Scan for the cell matching the given text and deliver its (x, y) coordinate at center. 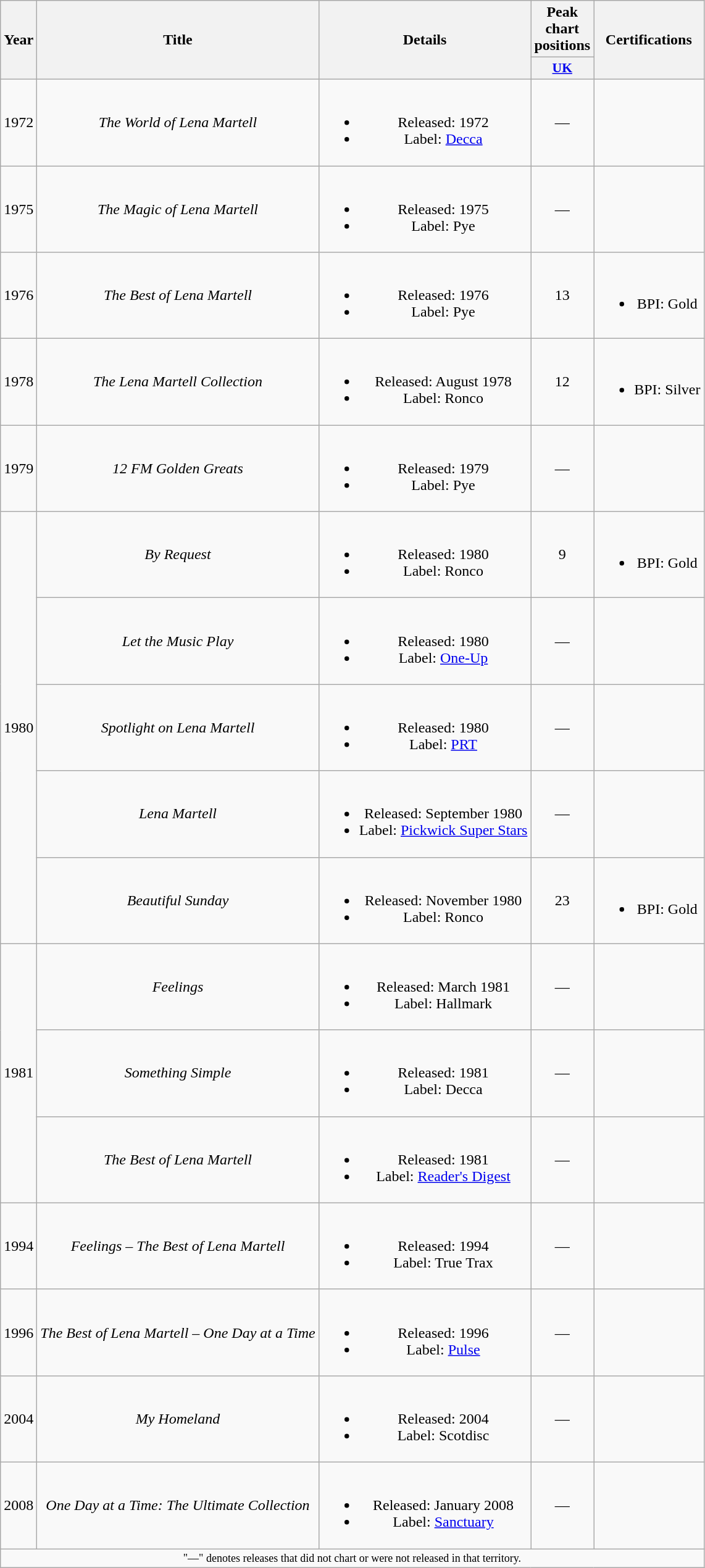
Released: November 1980Label: Ronco (425, 900)
Released: March 1981Label: Hallmark (425, 987)
BPI: Silver (649, 382)
2004 (19, 1419)
My Homeland (178, 1419)
23 (562, 900)
Peak chart positions (562, 29)
One Day at a Time: The Ultimate Collection (178, 1505)
UK (562, 68)
Released: 1996Label: Pulse (425, 1332)
1980 (19, 728)
1975 (19, 209)
Something Simple (178, 1073)
1981 (19, 1073)
Released: 2004Label: Scotdisc (425, 1419)
1979 (19, 468)
Released: 1994Label: True Trax (425, 1246)
Spotlight on Lena Martell (178, 728)
Feelings – The Best of Lena Martell (178, 1246)
Released: 1981Label: Decca (425, 1073)
13 (562, 296)
Released: 1972Label: Decca (425, 122)
Released: 1979Label: Pye (425, 468)
By Request (178, 555)
The Lena Martell Collection (178, 382)
Released: September 1980Label: Pickwick Super Stars (425, 814)
"—" denotes releases that did not chart or were not released in that territory. (352, 1559)
The Best of Lena Martell – One Day at a Time (178, 1332)
Released: 1981Label: Reader's Digest (425, 1159)
Year (19, 40)
Title (178, 40)
Released: 1980Label: PRT (425, 728)
1996 (19, 1332)
1994 (19, 1246)
12 (562, 382)
Released: January 2008Label: Sanctuary (425, 1505)
Feelings (178, 987)
Lena Martell (178, 814)
Released: 1976Label: Pye (425, 296)
2008 (19, 1505)
1978 (19, 382)
Released: 1980Label: Ronco (425, 555)
Beautiful Sunday (178, 900)
Details (425, 40)
Let the Music Play (178, 641)
1972 (19, 122)
Certifications (649, 40)
1976 (19, 296)
Released: August 1978Label: Ronco (425, 382)
Released: 1975Label: Pye (425, 209)
12 FM Golden Greats (178, 468)
The Magic of Lena Martell (178, 209)
9 (562, 555)
The World of Lena Martell (178, 122)
Released: 1980Label: One-Up (425, 641)
